Identify which cell holds the provided text, then report its [x, y] central coordinate. 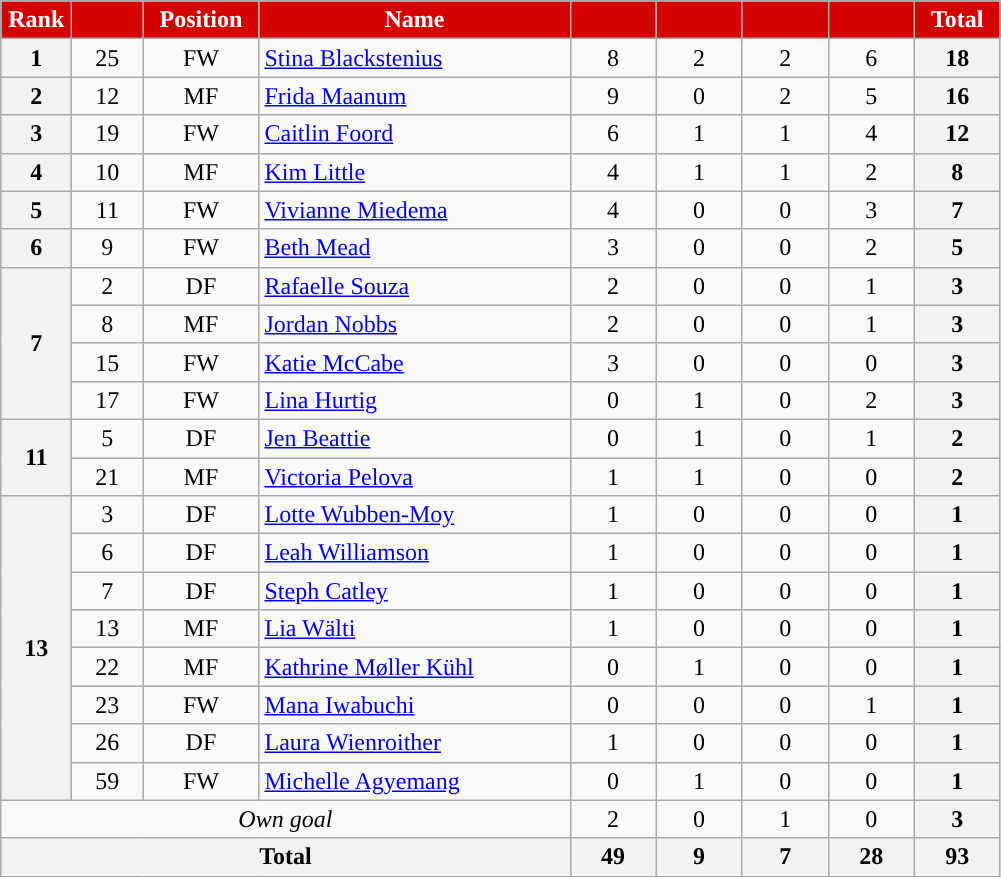
Beth Mead [414, 248]
93 [957, 857]
Steph Catley [414, 591]
49 [613, 857]
10 [108, 172]
18 [957, 58]
Rafaelle Souza [414, 286]
59 [108, 781]
Vivianne Miedema [414, 210]
Rank [36, 20]
Name [414, 20]
25 [108, 58]
Jen Beattie [414, 438]
Kathrine Møller Kühl [414, 667]
15 [108, 362]
Kim Little [414, 172]
Mana Iwabuchi [414, 705]
Stina Blackstenius [414, 58]
22 [108, 667]
Jordan Nobbs [414, 324]
Laura Wienroither [414, 743]
26 [108, 743]
Victoria Pelova [414, 477]
Own goal [286, 819]
28 [871, 857]
19 [108, 134]
Lotte Wubben-Moy [414, 515]
Lia Wälti [414, 629]
Katie McCabe [414, 362]
Frida Maanum [414, 96]
Position [201, 20]
Caitlin Foord [414, 134]
Lina Hurtig [414, 400]
Michelle Agyemang [414, 781]
16 [957, 96]
21 [108, 477]
23 [108, 705]
Leah Williamson [414, 553]
17 [108, 400]
